Locate the cell with the specified text and output its [X, Y] center coordinate. 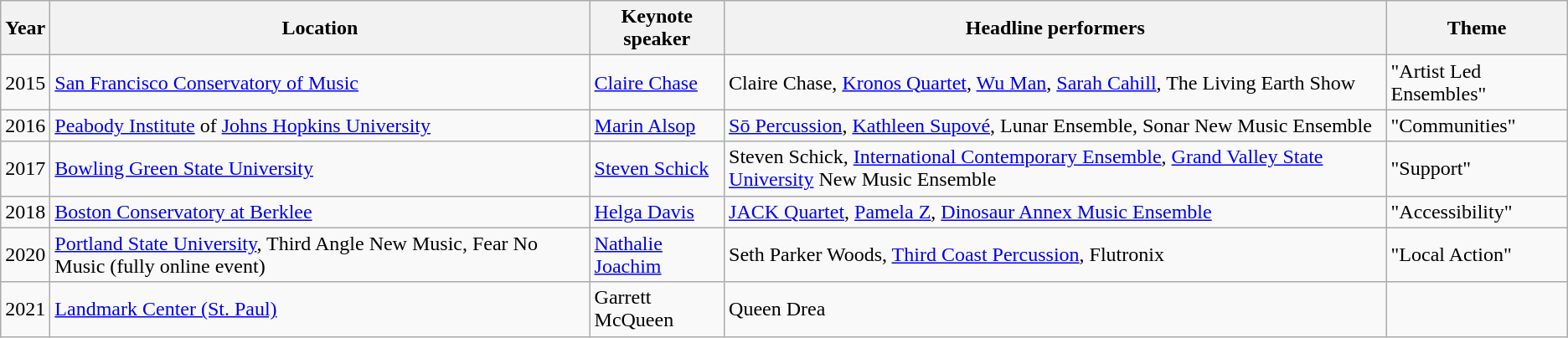
Garrett McQueen [657, 310]
Steven Schick, International Contemporary Ensemble, Grand Valley State University New Music Ensemble [1055, 169]
Boston Conservatory at Berklee [320, 212]
Nathalie Joachim [657, 254]
Landmark Center (St. Paul) [320, 310]
2018 [25, 212]
Queen Drea [1055, 310]
Headline performers [1055, 28]
Location [320, 28]
San Francisco Conservatory of Music [320, 82]
2017 [25, 169]
Peabody Institute of Johns Hopkins University [320, 125]
Theme [1477, 28]
Marin Alsop [657, 125]
"Communities" [1477, 125]
Claire Chase, Kronos Quartet, Wu Man, Sarah Cahill, The Living Earth Show [1055, 82]
"Accessibility" [1477, 212]
Helga Davis [657, 212]
"Local Action" [1477, 254]
"Artist Led Ensembles" [1477, 82]
Year [25, 28]
2020 [25, 254]
Claire Chase [657, 82]
Portland State University, Third Angle New Music, Fear No Music (fully online event) [320, 254]
2016 [25, 125]
"Support" [1477, 169]
Seth Parker Woods, Third Coast Percussion, Flutronix [1055, 254]
2021 [25, 310]
Sō Percussion, Kathleen Supové, Lunar Ensemble, Sonar New Music Ensemble [1055, 125]
Keynote speaker [657, 28]
2015 [25, 82]
Steven Schick [657, 169]
Bowling Green State University [320, 169]
JACK Quartet, Pamela Z, Dinosaur Annex Music Ensemble [1055, 212]
